Determine the [x, y] coordinate at the center of the cell enclosing the given text.  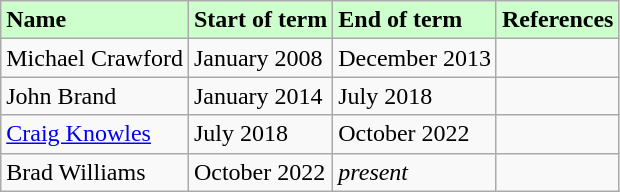
present [415, 172]
Start of term [260, 20]
December 2013 [415, 58]
Michael Crawford [95, 58]
John Brand [95, 96]
Name [95, 20]
Craig Knowles [95, 134]
References [558, 20]
January 2014 [260, 96]
Brad Williams [95, 172]
End of term [415, 20]
January 2008 [260, 58]
